Pinpoint the cell where the given text exists, returning its [x, y] midpoint coordinate. 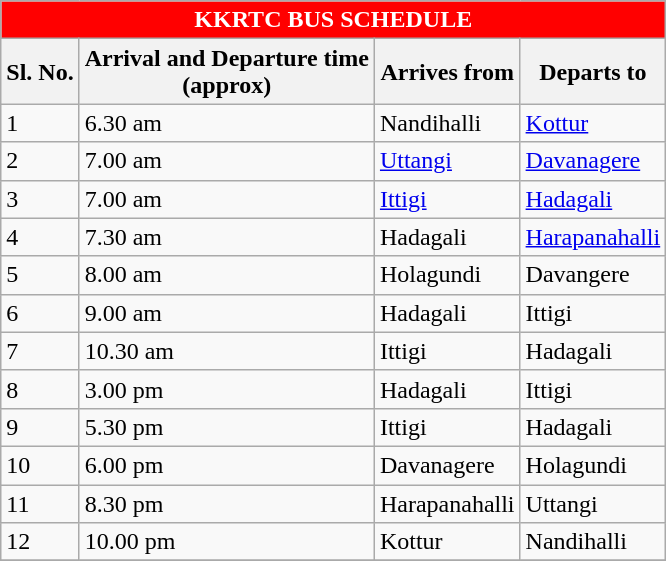
8 [40, 389]
Sl. No. [40, 72]
5 [40, 275]
7.30 am [226, 237]
5.30 pm [226, 427]
10.30 am [226, 351]
Arrives from [447, 72]
10.00 pm [226, 542]
Davangere [593, 275]
6 [40, 313]
KKRTC BUS SCHEDULE [334, 20]
8.30 pm [226, 503]
9.00 am [226, 313]
8.00 am [226, 275]
11 [40, 503]
1 [40, 123]
10 [40, 465]
7 [40, 351]
6.30 am [226, 123]
9 [40, 427]
Departs to [593, 72]
4 [40, 237]
12 [40, 542]
Arrival and Departure time(approx) [226, 72]
2 [40, 161]
3 [40, 199]
3.00 pm [226, 389]
6.00 pm [226, 465]
